Detect which cell encompasses the target text, then output its [x, y] center coordinate. 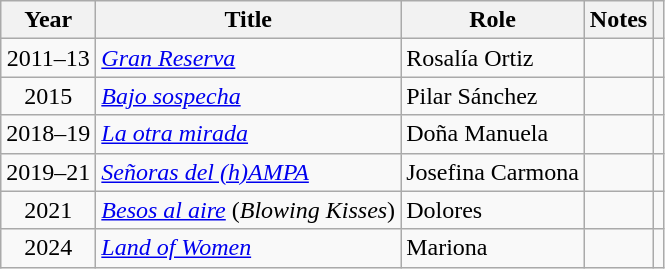
2024 [48, 248]
2021 [48, 210]
Land of Women [248, 248]
2011–13 [48, 58]
Title [248, 20]
Josefina Carmona [493, 172]
Year [48, 20]
Pilar Sánchez [493, 96]
Doña Manuela [493, 134]
Señoras del (h)AMPA [248, 172]
2019–21 [48, 172]
Notes [618, 20]
Rosalía Ortiz [493, 58]
Gran Reserva [248, 58]
Dolores [493, 210]
2015 [48, 96]
La otra mirada [248, 134]
Role [493, 20]
Besos al aire (Blowing Kisses) [248, 210]
Mariona [493, 248]
Bajo sospecha [248, 96]
2018–19 [48, 134]
